Provide the (X, Y) coordinate of the cell's center where the given text is located.  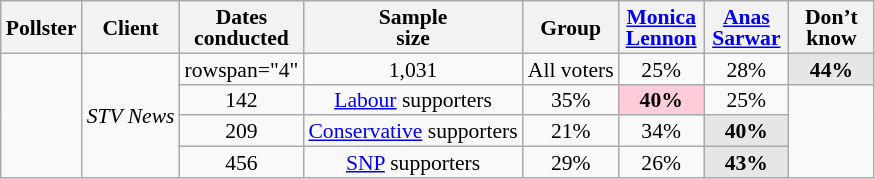
Don’tknow (832, 27)
SNP supporters (412, 162)
26% (662, 162)
28% (746, 68)
456 (242, 162)
Datesconducted (242, 27)
21% (571, 132)
35% (571, 100)
44% (832, 68)
34% (662, 132)
29% (571, 162)
142 (242, 100)
Labour supporters (412, 100)
Group (571, 27)
STV News (131, 115)
rowspan="4" (242, 68)
1,031 (412, 68)
209 (242, 132)
Conservative supporters (412, 132)
Samplesize (412, 27)
43% (746, 162)
Client (131, 27)
AnasSarwar (746, 27)
MonicaLennon (662, 27)
All voters (571, 68)
Pollster (42, 27)
